Return [X, Y] of the center of cell containing provided text 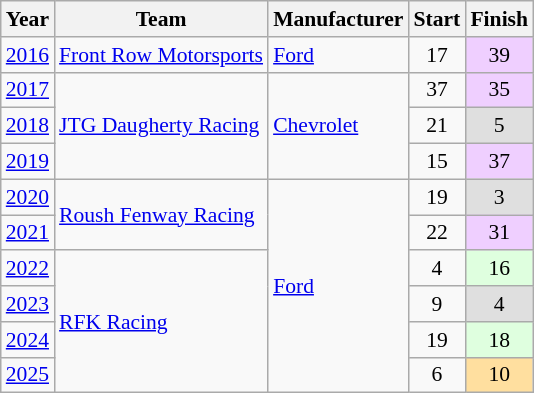
5 [499, 126]
Year [28, 19]
JTG Daugherty Racing [161, 126]
22 [436, 233]
Manufacturer [338, 19]
35 [499, 90]
2025 [28, 375]
2023 [28, 304]
16 [499, 269]
Start [436, 19]
2022 [28, 269]
2016 [28, 55]
RFK Racing [161, 322]
Front Row Motorsports [161, 55]
6 [436, 375]
2020 [28, 197]
2024 [28, 340]
21 [436, 126]
2019 [28, 162]
2017 [28, 90]
39 [499, 55]
Chevrolet [338, 126]
3 [499, 197]
9 [436, 304]
10 [499, 375]
Team [161, 19]
17 [436, 55]
18 [499, 340]
31 [499, 233]
15 [436, 162]
Finish [499, 19]
2021 [28, 233]
2018 [28, 126]
Roush Fenway Racing [161, 214]
